Locate the cell with the specified text and output its (x, y) center coordinate. 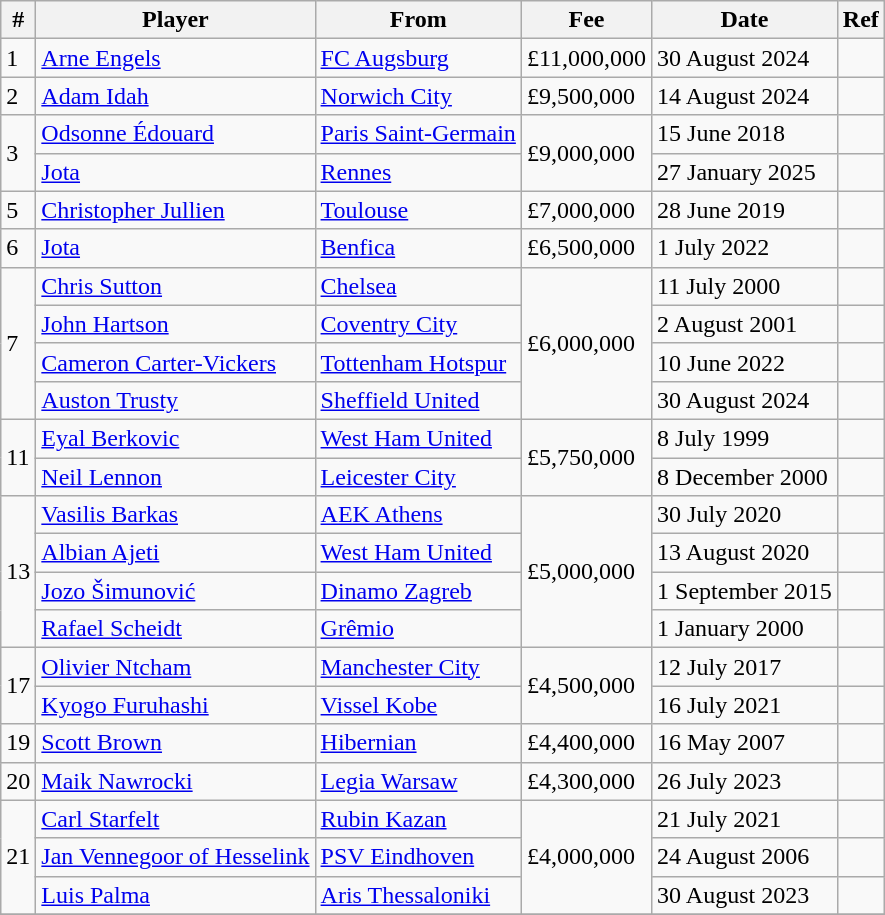
Odsonne Édouard (176, 134)
Aris Thessaloniki (418, 895)
30 August 2023 (745, 895)
2 (18, 96)
Jozo Šimunović (176, 591)
14 August 2024 (745, 96)
From (418, 20)
Tottenham Hotspur (418, 362)
Dinamo Zagreb (418, 591)
John Hartson (176, 324)
£5,000,000 (586, 572)
Leicester City (418, 477)
Chelsea (418, 286)
21 July 2021 (745, 819)
16 July 2021 (745, 705)
13 August 2020 (745, 553)
11 (18, 457)
Rubin Kazan (418, 819)
1 (18, 58)
21 (18, 857)
Cameron Carter-Vickers (176, 362)
# (18, 20)
26 July 2023 (745, 781)
5 (18, 210)
Toulouse (418, 210)
Kyogo Furuhashi (176, 705)
Albian Ajeti (176, 553)
Auston Trusty (176, 400)
Luis Palma (176, 895)
FC Augsburg (418, 58)
16 May 2007 (745, 743)
Benfica (418, 248)
15 June 2018 (745, 134)
Rennes (418, 172)
3 (18, 153)
1 September 2015 (745, 591)
Jan Vennegoor of Hesselink (176, 857)
£5,750,000 (586, 457)
Arne Engels (176, 58)
£4,400,000 (586, 743)
8 July 1999 (745, 438)
Rafael Scheidt (176, 629)
Paris Saint-Germain (418, 134)
Sheffield United (418, 400)
£6,500,000 (586, 248)
Adam Idah (176, 96)
Hibernian (418, 743)
Coventry City (418, 324)
£4,300,000 (586, 781)
£9,000,000 (586, 153)
£9,500,000 (586, 96)
Eyal Berkovic (176, 438)
Scott Brown (176, 743)
Ref (860, 20)
12 July 2017 (745, 667)
Date (745, 20)
27 January 2025 (745, 172)
Carl Starfelt (176, 819)
Vasilis Barkas (176, 515)
Olivier Ntcham (176, 667)
17 (18, 686)
PSV Eindhoven (418, 857)
£4,000,000 (586, 857)
Maik Nawrocki (176, 781)
Norwich City (418, 96)
£6,000,000 (586, 343)
£4,500,000 (586, 686)
Grêmio (418, 629)
Neil Lennon (176, 477)
6 (18, 248)
11 July 2000 (745, 286)
Legia Warsaw (418, 781)
Player (176, 20)
£11,000,000 (586, 58)
Manchester City (418, 667)
£7,000,000 (586, 210)
8 December 2000 (745, 477)
7 (18, 343)
Fee (586, 20)
2 August 2001 (745, 324)
30 July 2020 (745, 515)
24 August 2006 (745, 857)
1 July 2022 (745, 248)
Christopher Jullien (176, 210)
13 (18, 572)
20 (18, 781)
Chris Sutton (176, 286)
1 January 2000 (745, 629)
28 June 2019 (745, 210)
AEK Athens (418, 515)
Vissel Kobe (418, 705)
19 (18, 743)
10 June 2022 (745, 362)
